Extract the (x, y) coordinate from the center of the cell holding the provided text.  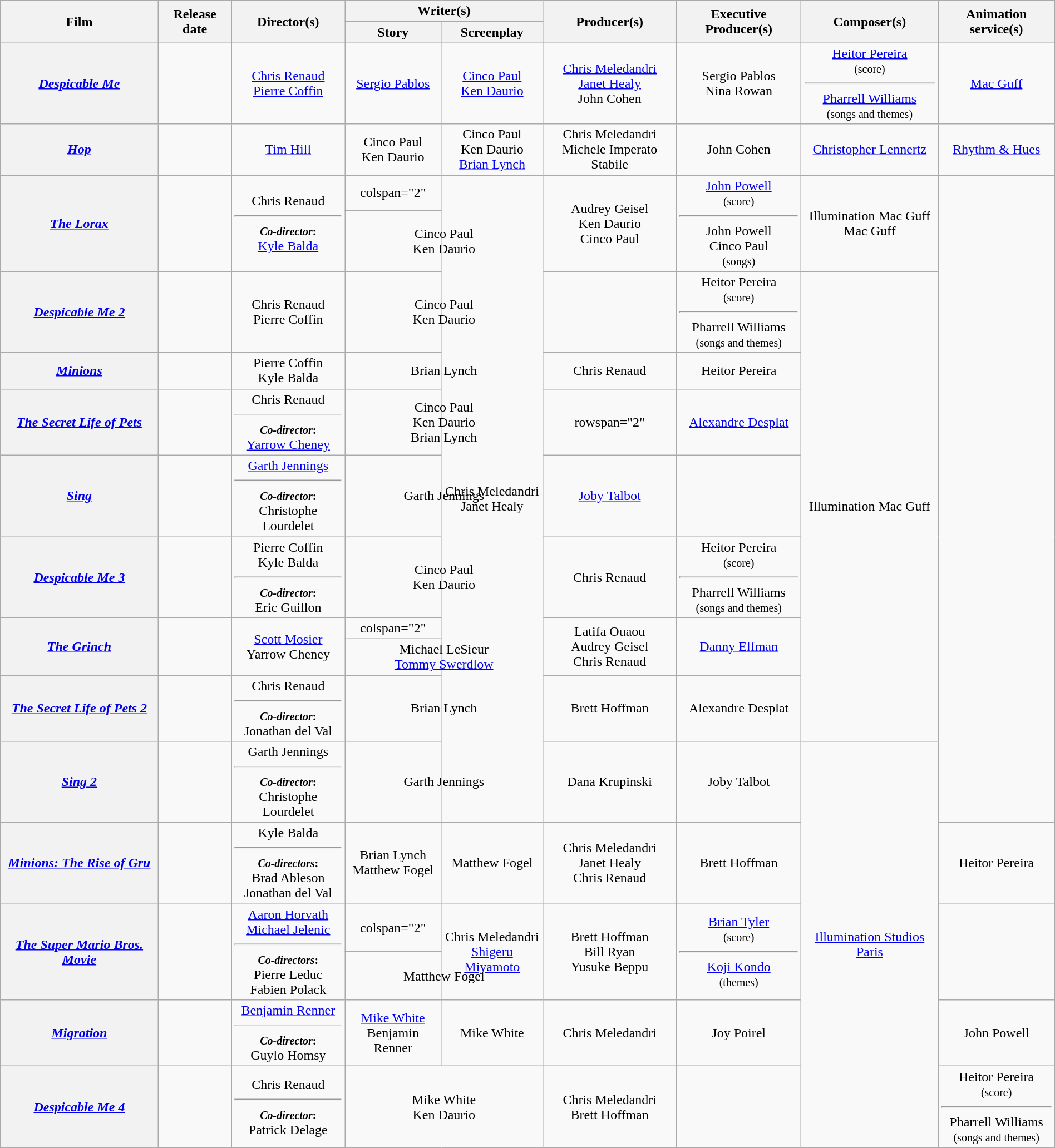
Mike White (492, 1033)
Composer(s) (870, 22)
Director(s) (288, 22)
Sergio PablosNina Rowan (739, 83)
Illumination Mac GuffMac Guff (870, 224)
Audrey GeiselKen DaurioCinco Paul (610, 224)
Despicable Me 3 (79, 577)
Brett HoffmanBill RyanYusuke Beppu (610, 952)
Mike WhiteBenjamin Renner (393, 1033)
John Powell (996, 1033)
Chris RenaudCo-director:Kyle Balda (288, 224)
John Powell(score)John PowellCinco Paul(songs) (739, 224)
Chris MeledandriShigeru Miyamoto (492, 952)
Chris RenaudCo-director:Yarrow Cheney (288, 422)
Release date (195, 22)
Mike WhiteKen Daurio (444, 1107)
Kyle BaldaCo-directors:Brad AblesonJonathan del Val (288, 863)
Hop (79, 150)
Dana Krupinski (610, 782)
Producer(s) (610, 22)
Scott MosierYarrow Cheney (288, 646)
The Secret Life of Pets 2 (79, 709)
Chris MeledandriJanet HealyJohn Cohen (610, 83)
Migration (79, 1033)
Chris MeledandriMichele Imperato Stabile (610, 150)
Brian LynchMatthew Fogel (393, 863)
Story (393, 32)
Executive Producer(s) (739, 22)
Latifa OuaouAudrey GeiselChris Renaud (610, 646)
Sing 2 (79, 782)
The Grinch (79, 646)
Danny Elfman (739, 646)
Chris MeledandriBrett Hoffman (610, 1107)
Aaron HorvathMichael JelenicCo-directors:Pierre LeducFabien Polack (288, 952)
Chris MeledandriJanet HealyChris Renaud (610, 863)
Joy Poirel (739, 1033)
Despicable Me (79, 83)
Minions: The Rise of Gru (79, 863)
Despicable Me 4 (79, 1107)
Writer(s) (444, 11)
The Lorax (79, 224)
Chris MeledandriJanet Healy (492, 499)
Rhythm & Hues (996, 150)
Minions (79, 370)
Illumination Studios Paris (870, 944)
Chris RenaudCo-director:Patrick Delage (288, 1107)
Tim Hill (288, 150)
Sing (79, 496)
Mac Guff (996, 83)
Screenplay (492, 32)
Christopher Lennertz (870, 150)
The Super Mario Bros. Movie (79, 952)
Film (79, 22)
Pierre CoffinKyle Balda (288, 370)
The Secret Life of Pets (79, 422)
Animation service(s) (996, 22)
John Cohen (739, 150)
rowspan="2" (610, 422)
Despicable Me 2 (79, 312)
Pierre CoffinKyle BaldaCo-director:Eric Guillon (288, 577)
Sergio Pablos (393, 83)
Illumination Mac Guff (870, 506)
Brian Tyler(score)Koji Kondo(themes) (739, 952)
Chris RenaudCo-director:Jonathan del Val (288, 709)
Benjamin RennerCo-director:Guylo Homsy (288, 1033)
Michael LeSieurTommy Swerdlow (444, 656)
Chris Meledandri (610, 1033)
